Locate the cell with the specified text and output its [X, Y] center coordinate. 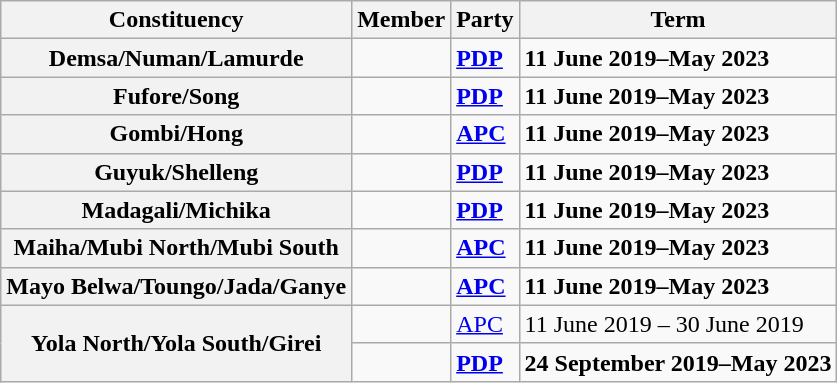
Fufore/Song [176, 96]
Party [485, 20]
Maiha/Mubi North/Mubi South [176, 248]
11 June 2019 – 30 June 2019 [678, 324]
Yola North/Yola South/Girei [176, 343]
Term [678, 20]
Madagali/Michika [176, 210]
Gombi/Hong [176, 134]
Guyuk/Shelleng [176, 172]
Demsa/Numan/Lamurde [176, 58]
Mayo Belwa/Toungo/Jada/Ganye [176, 286]
24 September 2019–May 2023 [678, 362]
Constituency [176, 20]
Member [402, 20]
